Search for the cell housing the specified text and yield its (x, y) center coordinate. 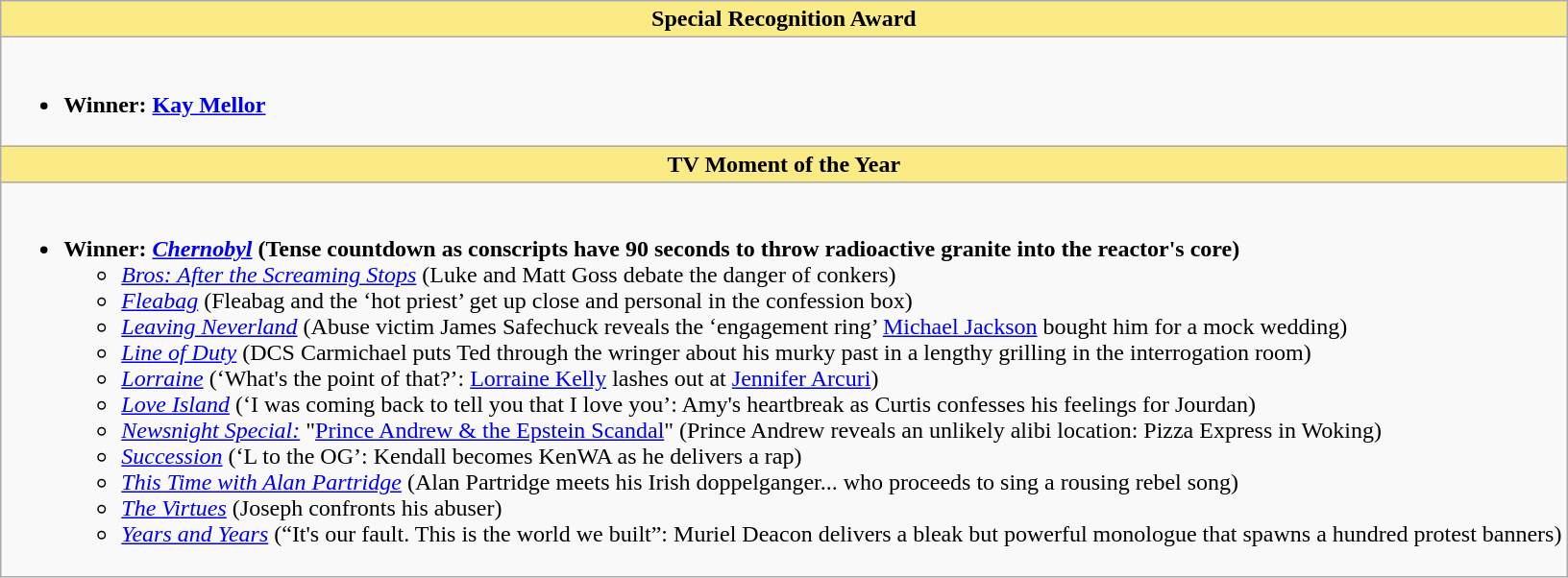
TV Moment of the Year (784, 164)
Winner: Kay Mellor (784, 92)
Special Recognition Award (784, 19)
